Pinpoint the cell where the given text exists, returning its [x, y] midpoint coordinate. 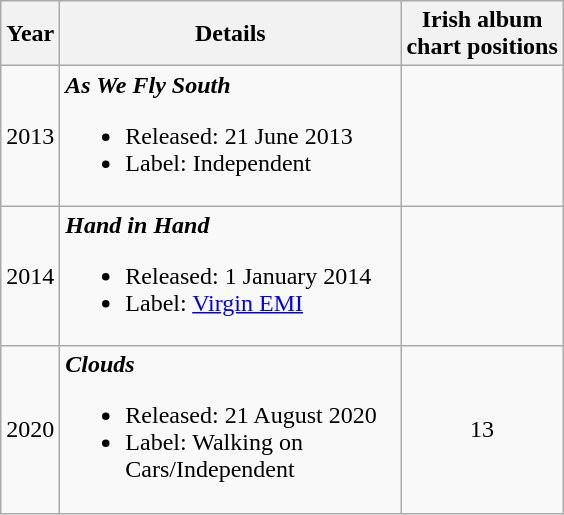
Hand in HandReleased: 1 January 2014Label: Virgin EMI [230, 276]
CloudsReleased: 21 August 2020Label: Walking on Cars/Independent [230, 430]
Details [230, 34]
2020 [30, 430]
Year [30, 34]
2014 [30, 276]
As We Fly SouthReleased: 21 June 2013Label: Independent [230, 136]
2013 [30, 136]
Irish albumchart positions [482, 34]
13 [482, 430]
